Detect which cell encompasses the target text, then output its [X, Y] center coordinate. 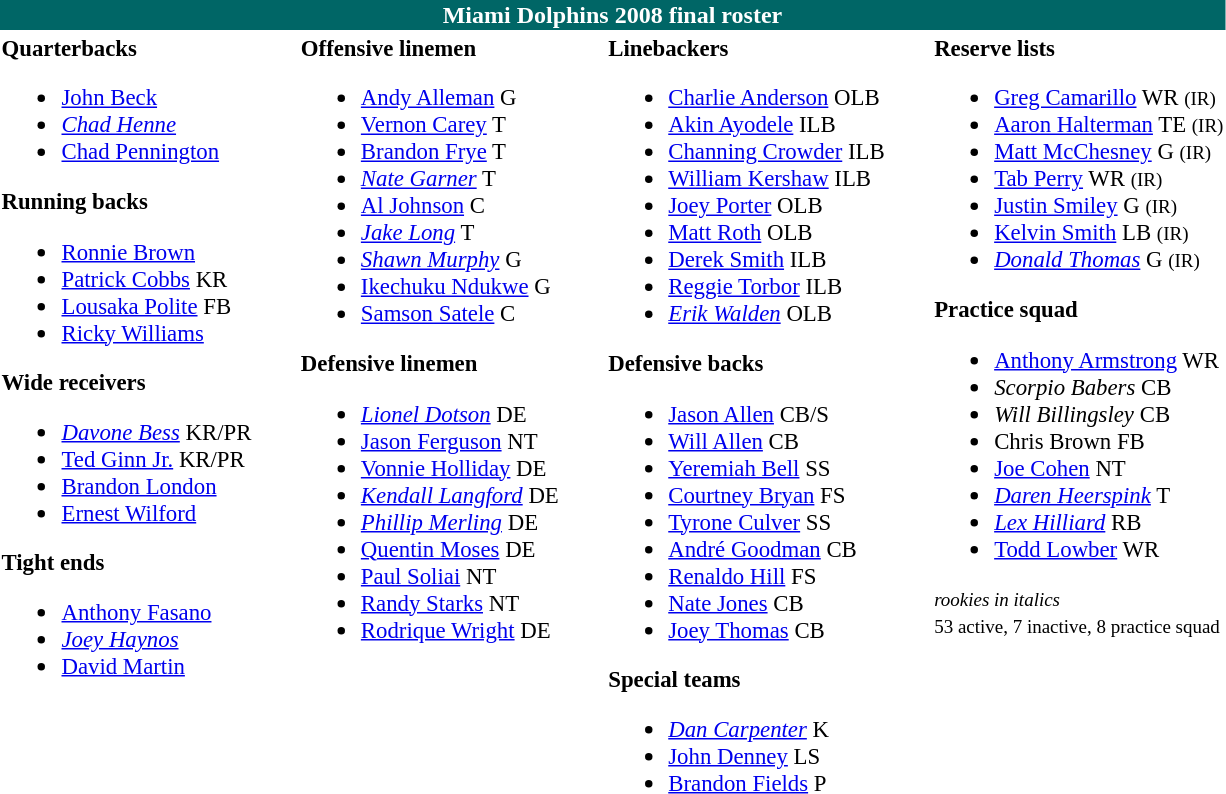
Miami Dolphins 2008 final roster [612, 15]
